Extract the [X, Y] coordinate from the center of the cell holding the provided text.  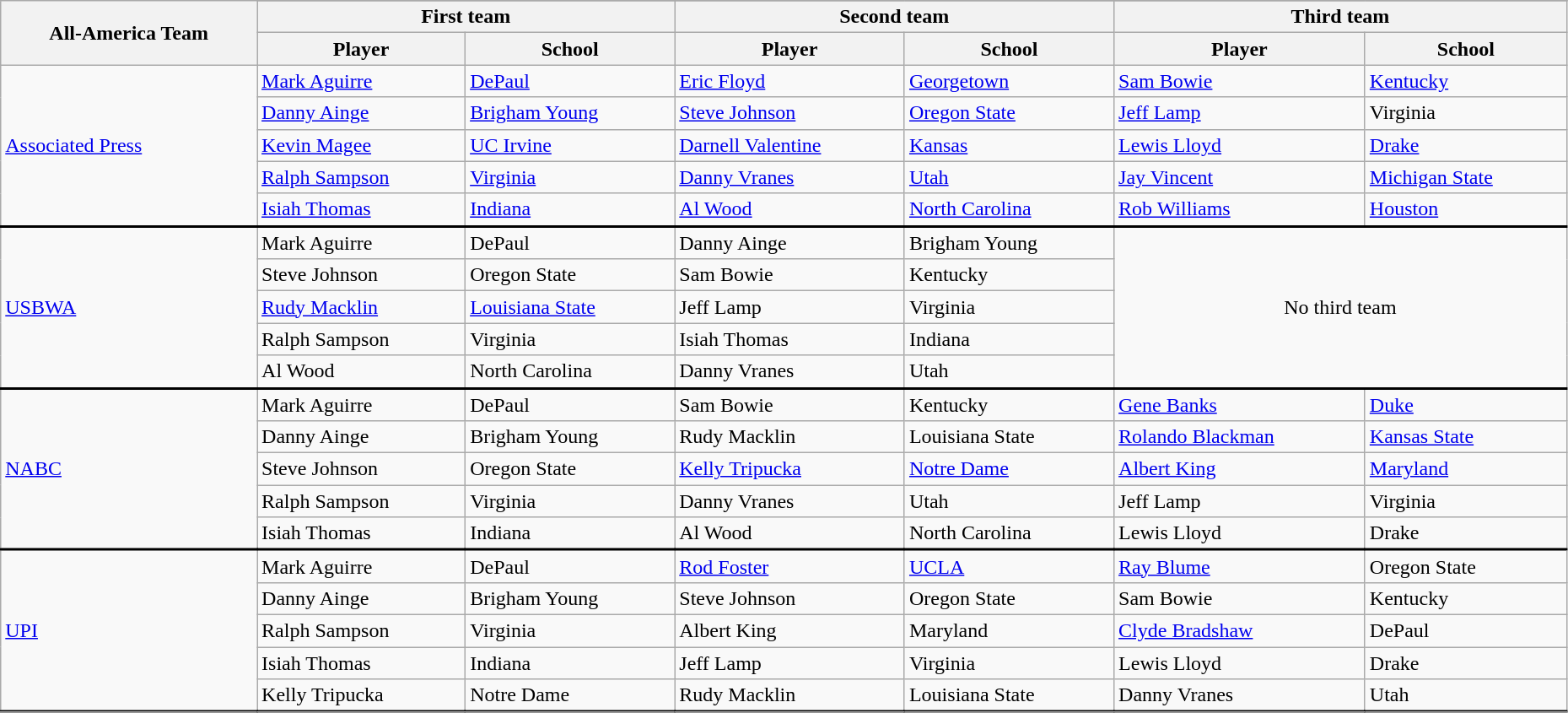
UCLA [1009, 567]
Associated Press [129, 145]
Michigan State [1466, 177]
USBWA [129, 307]
Gene Banks [1240, 405]
Second team [894, 17]
Clyde Bradshaw [1240, 630]
Third team [1341, 17]
Darnell Valentine [789, 145]
UPI [129, 631]
First team [466, 17]
Jay Vincent [1240, 177]
Ray Blume [1240, 567]
Georgetown [1009, 81]
UC Irvine [570, 145]
NABC [129, 469]
Rolando Blackman [1240, 437]
Duke [1466, 405]
Kansas [1009, 145]
Eric Floyd [789, 81]
Kevin Magee [361, 145]
Houston [1466, 209]
Kansas State [1466, 437]
All-America Team [129, 33]
Rob Williams [1240, 209]
Rod Foster [789, 567]
No third team [1341, 307]
